Determine the (X, Y) coordinate at the center of the cell enclosing the given text.  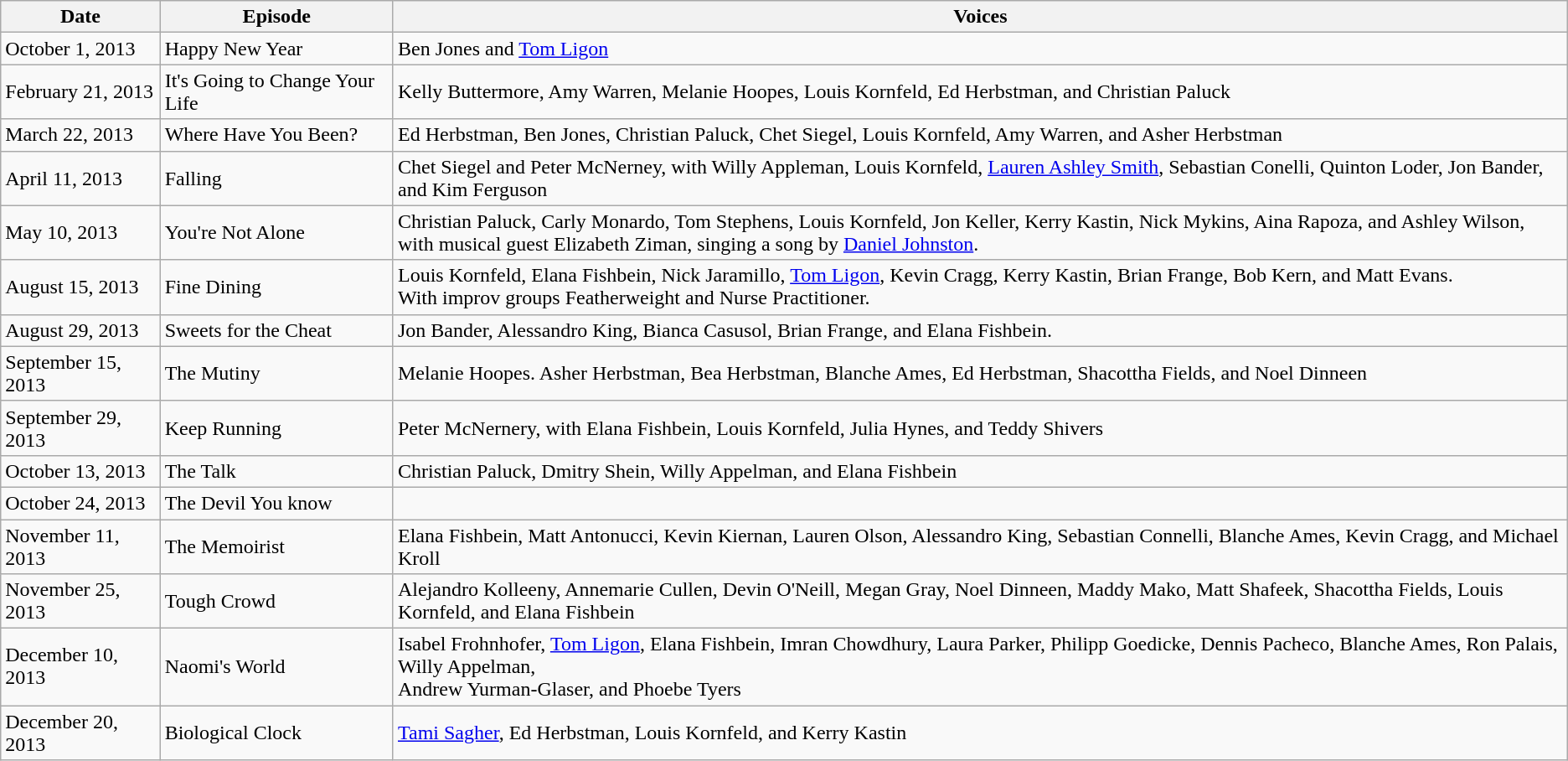
August 15, 2013 (80, 287)
December 10, 2013 (80, 667)
Keep Running (276, 427)
Elana Fishbein, Matt Antonucci, Kevin Kiernan, Lauren Olson, Alessandro King, Sebastian Connelli, Blanche Ames, Kevin Cragg, and Michael Kroll (980, 546)
The Mutiny (276, 374)
Biological Clock (276, 733)
May 10, 2013 (80, 233)
October 24, 2013 (80, 503)
Peter McNernery, with Elana Fishbein, Louis Kornfeld, Julia Hynes, and Teddy Shivers (980, 427)
November 25, 2013 (80, 602)
March 22, 2013 (80, 135)
Ed Herbstman, Ben Jones, Christian Paluck, Chet Siegel, Louis Kornfeld, Amy Warren, and Asher Herbstman (980, 135)
Ben Jones and Tom Ligon (980, 49)
Kelly Buttermore, Amy Warren, Melanie Hoopes, Louis Kornfeld, Ed Herbstman, and Christian Paluck (980, 92)
Christian Paluck, Dmitry Shein, Willy Appelman, and Elana Fishbein (980, 471)
The Memoirist (276, 546)
Episode (276, 17)
Jon Bander, Alessandro King, Bianca Casusol, Brian Frange, and Elana Fishbein. (980, 330)
Fine Dining (276, 287)
April 11, 2013 (80, 178)
September 29, 2013 (80, 427)
Tough Crowd (276, 602)
October 1, 2013 (80, 49)
Falling (276, 178)
November 11, 2013 (80, 546)
You're Not Alone (276, 233)
August 29, 2013 (80, 330)
The Talk (276, 471)
The Devil You know (276, 503)
Melanie Hoopes. Asher Herbstman, Bea Herbstman, Blanche Ames, Ed Herbstman, Shacottha Fields, and Noel Dinneen (980, 374)
Sweets for the Cheat (276, 330)
It's Going to Change Your Life (276, 92)
October 13, 2013 (80, 471)
December 20, 2013 (80, 733)
Date (80, 17)
Naomi's World (276, 667)
September 15, 2013 (80, 374)
Voices (980, 17)
Happy New Year (276, 49)
February 21, 2013 (80, 92)
Where Have You Been? (276, 135)
Tami Sagher, Ed Herbstman, Louis Kornfeld, and Kerry Kastin (980, 733)
